Locate the cell with the specified text and output its [x, y] center coordinate. 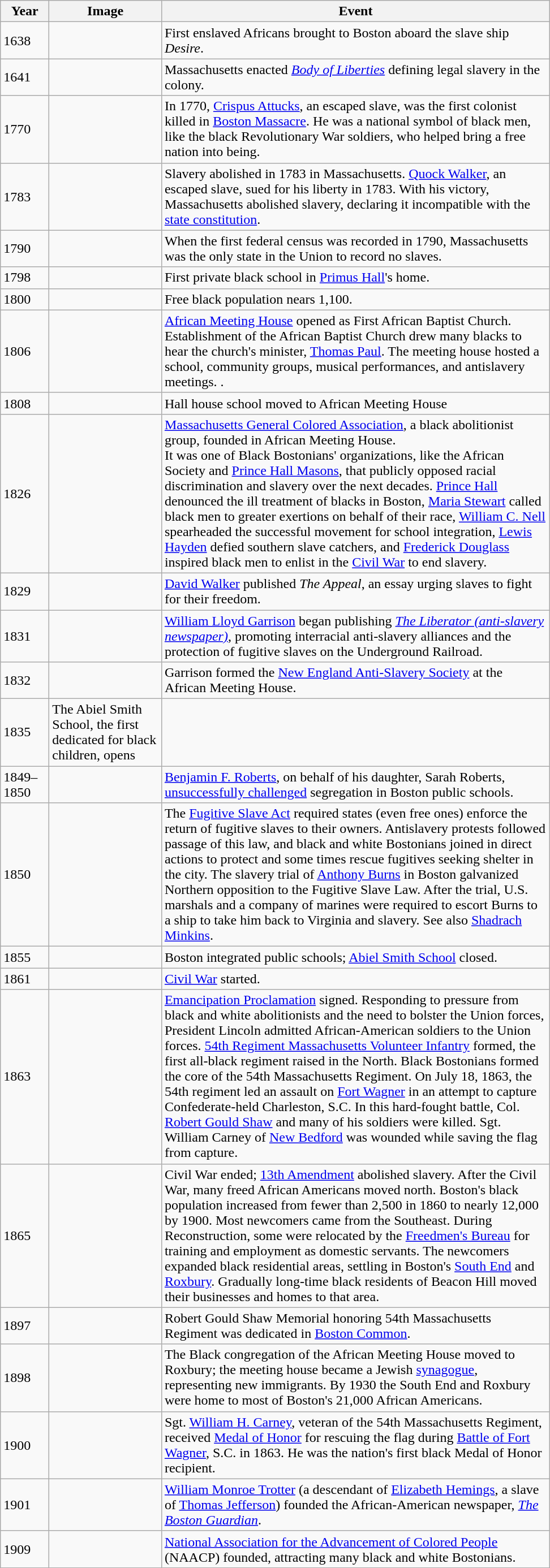
1832 [25, 681]
1798 [25, 278]
William Monroe Trotter (a descendant of Elizabeth Hemings, a slave of Thomas Jefferson) founded the African-American newspaper, The Boston Guardian. [355, 1505]
1783 [25, 197]
Event [355, 11]
1897 [25, 1325]
Massachusetts enacted Body of Liberties defining legal slavery in the colony. [355, 77]
1900 [25, 1445]
1835 [25, 733]
David Walker published The Appeal, an essay urging slaves to fight for their freedom. [355, 591]
1850 [25, 875]
Benjamin F. Roberts, on behalf of his daughter, Sarah Roberts, unsuccessfully challenged segregation in Boston public schools. [355, 785]
Year [25, 11]
1865 [25, 1236]
Image [105, 11]
Free black population nears 1,100. [355, 299]
1855 [25, 957]
1861 [25, 979]
Robert Gould Shaw Memorial honoring 54th Massachusetts Regiment was dedicated in Boston Common. [355, 1325]
1909 [25, 1549]
1831 [25, 636]
1790 [25, 249]
First enslaved Africans brought to Boston aboard the slave ship Desire. [355, 41]
1638 [25, 41]
Civil War started. [355, 979]
1641 [25, 77]
Boston integrated public schools; Abiel Smith School closed. [355, 957]
1808 [25, 403]
1800 [25, 299]
Garrison formed the New England Anti-Slavery Society at the African Meeting House. [355, 681]
National Association for the Advancement of Colored People (NAACP) founded, attracting many black and white Bostonians. [355, 1549]
When the first federal census was recorded in 1790, Massachusetts was the only state in the Union to record no slaves. [355, 249]
1829 [25, 591]
1901 [25, 1505]
1849–1850 [25, 785]
1863 [25, 1077]
1826 [25, 493]
1770 [25, 129]
First private black school in Primus Hall's home. [355, 278]
Hall house school moved to African Meeting House [355, 403]
The Abiel Smith School, the first dedicated for black children, opens [105, 733]
1898 [25, 1377]
1806 [25, 351]
